For the text-containing cell, return its midpoint in [X, Y] coordinate format. 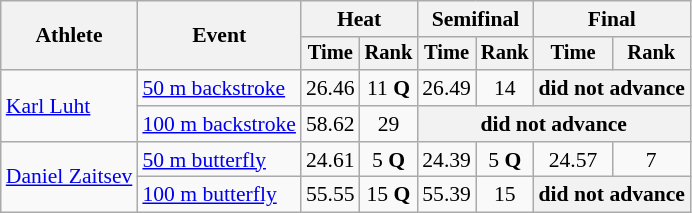
24.61 [330, 160]
50 m butterfly [219, 160]
11 Q [389, 88]
Semifinal [475, 19]
29 [389, 124]
55.39 [446, 195]
24.57 [574, 160]
7 [652, 160]
55.55 [330, 195]
24.39 [446, 160]
Athlete [70, 36]
26.49 [446, 88]
Heat [359, 19]
14 [505, 88]
26.46 [330, 88]
Karl Luht [70, 106]
15 Q [389, 195]
100 m backstroke [219, 124]
Daniel Zaitsev [70, 178]
50 m backstroke [219, 88]
15 [505, 195]
58.62 [330, 124]
Final [612, 19]
Event [219, 36]
100 m butterfly [219, 195]
